Find where the given text appears and provide that cell's center as (x, y) coordinate. 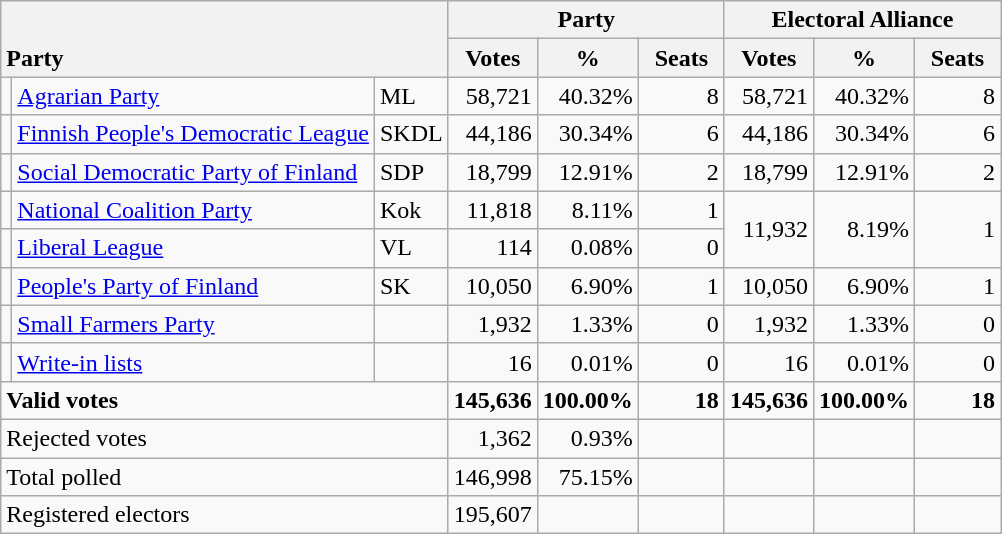
11,818 (492, 210)
SKDL (411, 134)
Liberal League (194, 248)
8.11% (588, 210)
0.08% (588, 248)
Small Farmers Party (194, 324)
VL (411, 248)
114 (492, 248)
Registered electors (224, 515)
0.93% (588, 438)
11,932 (768, 229)
Electoral Alliance (862, 20)
Rejected votes (224, 438)
8.19% (864, 229)
ML (411, 96)
People's Party of Finland (194, 286)
Kok (411, 210)
Social Democratic Party of Finland (194, 172)
195,607 (492, 515)
Valid votes (224, 400)
1,362 (492, 438)
75.15% (588, 477)
SDP (411, 172)
Total polled (224, 477)
Finnish People's Democratic League (194, 134)
Agrarian Party (194, 96)
Write-in lists (194, 362)
National Coalition Party (194, 210)
SK (411, 286)
146,998 (492, 477)
